Find where the given text appears and provide that cell's center as [X, Y] coordinate. 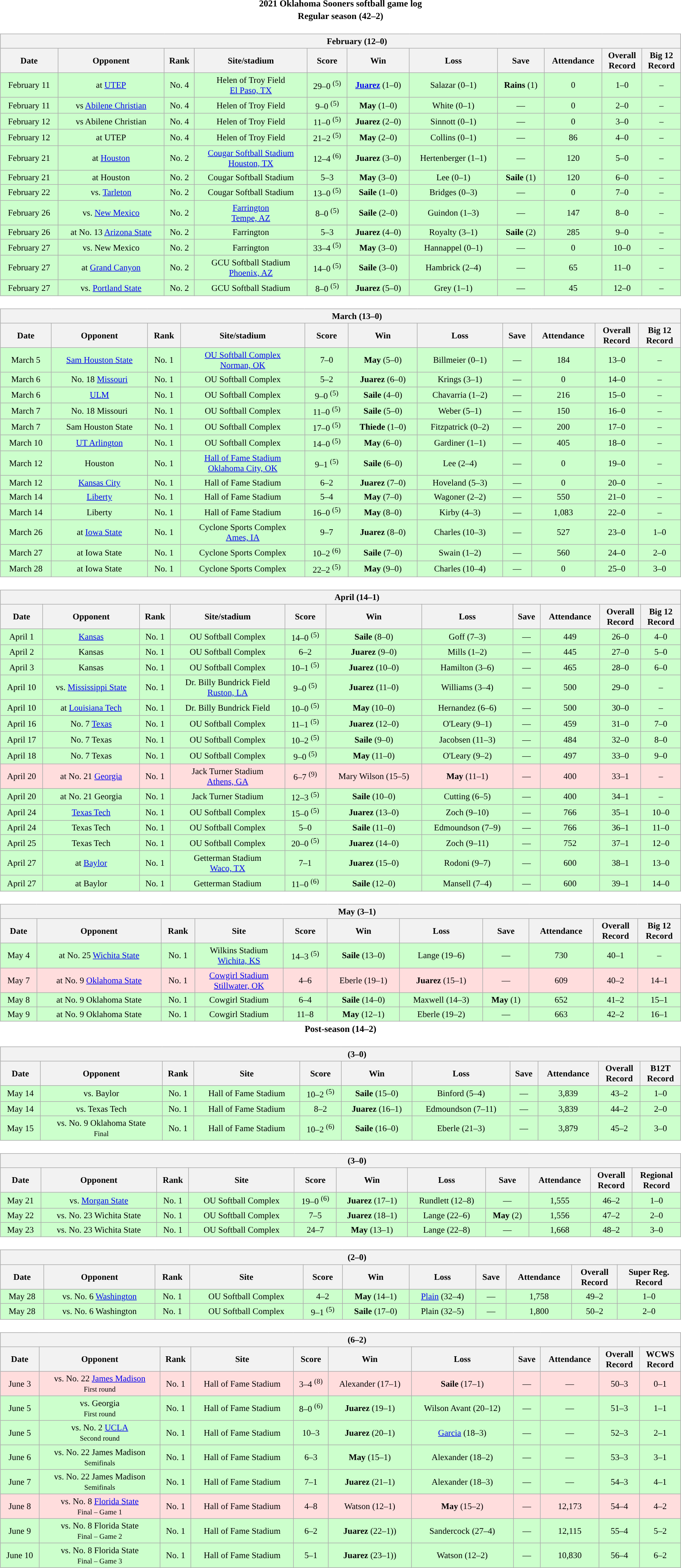
June 7 [20, 1482]
Juarez (5–0) [378, 288]
May (3–1) [340, 912]
March 27 [26, 552]
Saile (17–0) [376, 1311]
April 3 [22, 667]
53–3 [619, 1457]
Juarez (8–0) [383, 532]
Goff (7–3) [467, 636]
GCU Softball Stadium [251, 288]
527 [563, 532]
Salazar (0–1) [453, 85]
19–0 [616, 463]
May (13–1) [372, 1230]
Hambrick (2–4) [453, 268]
ULM [100, 395]
43–2 [619, 1093]
31–0 [620, 724]
Saile (2) [521, 232]
1,668 [559, 1230]
Collins (0–1) [453, 137]
752 [570, 843]
Cyclone Sports ComplexAmes, IA [242, 532]
March 28 [26, 568]
(2–0) [340, 1257]
Lee (0–1) [453, 177]
Swain (1–2) [460, 552]
May (11–1) [467, 776]
Edmoundson (7–9) [467, 828]
45–2 [619, 1128]
40–1 [616, 956]
52–3 [619, 1433]
1,556 [559, 1216]
April 16 [22, 724]
5–1 [311, 1556]
Saile (11–0) [374, 828]
44–2 [619, 1109]
Saile (8–0) [374, 636]
Saile (15–0) [377, 1093]
Hall of Fame StadiumOklahoma City, OK [242, 463]
0–1 [660, 1384]
45 [573, 288]
13–0 (5) [327, 192]
285 [573, 232]
33–4 (5) [327, 247]
Juarez (14–0) [374, 843]
vs. Tarleton [111, 192]
41–2 [616, 1000]
Juarez (15–1) [441, 980]
3–4 (8) [311, 1384]
vs. No. 8 Florida StateFinal – Game 1 [100, 1506]
at Grand Canyon [111, 268]
465 [570, 667]
Juarez (21–1) [370, 1482]
Binford (5–4) [461, 1093]
Juarez (7–0) [383, 482]
Saile (7–0) [383, 552]
WCWSRecord [660, 1359]
42–2 [616, 1014]
May (7–0) [383, 497]
GCU Softball StadiumPhoenix, AZ [251, 268]
30–0 [620, 708]
Jacobsen (11–3) [467, 740]
Saile (3–0) [378, 268]
445 [570, 652]
May (2–0) [378, 137]
27–0 [620, 652]
38–1 [620, 863]
Eberle (19–1) [363, 980]
Hannappel (0–1) [453, 247]
April 25 [22, 843]
17–0 (5) [327, 427]
May (8–0) [383, 512]
vs. Baylor [101, 1093]
86 [573, 137]
Juarez (1–0) [378, 85]
Alexander (17–1) [370, 1384]
150 [563, 411]
O'Leary (9–2) [467, 755]
34–1 [620, 796]
Juarez (17–1) [372, 1200]
26–0 [620, 636]
730 [561, 956]
Juarez (6–0) [383, 379]
Guindon (1–3) [453, 213]
vs. Morgan State [99, 1200]
24–7 [315, 1230]
April 2 [22, 652]
vs. Texas Tech [101, 1109]
UT Arlington [100, 443]
2–1 [660, 1433]
vs. No. 22 James MadisonFirst round [100, 1384]
Thiede (1–0) [383, 427]
16–0 [616, 411]
RegionalRecord [657, 1180]
May (11–0) [374, 755]
Getterman StadiumWaco, TX [228, 863]
15–1 [659, 1000]
Fitzpatrick (0–2) [460, 427]
April 18 [22, 755]
Getterman Stadium [228, 883]
17–0 [616, 427]
550 [563, 497]
Juarez (22–1)) [370, 1531]
24–0 [616, 552]
Lange (22–8) [447, 1230]
June 10 [20, 1556]
10–1 (5) [305, 667]
Cougar Softball StadiumHouston, TX [251, 158]
June 9 [20, 1531]
21–2 (5) [327, 137]
23–0 [616, 532]
Juarez (12–0) [374, 724]
Dr. Billy Bundrick FieldRuston, LA [228, 687]
May (5–0) [383, 360]
vs. GeorgiaFirst round [100, 1408]
6–3 [311, 1457]
May (12–1) [363, 1014]
Gardiner (1–1) [460, 443]
Alexander (18–2) [462, 1457]
Mansell (7–4) [467, 883]
29–0 [620, 687]
May (1–0) [378, 105]
484 [570, 740]
Zoch (9–11) [467, 843]
vs. Mississippi State [91, 687]
Super Reg.Record [649, 1277]
March (13–0) [340, 316]
May 23 [21, 1230]
Lange (22–6) [447, 1216]
7–5 [315, 1216]
8–2 [320, 1109]
16–1 [659, 1014]
Juarez (10–0) [374, 667]
May 4 [19, 956]
Hertenberger (1–1) [453, 158]
1,083 [563, 512]
Williams (3–4) [467, 687]
22–2 (5) [327, 568]
Grey (1–1) [453, 288]
at Louisiana Tech [91, 708]
Chavarria (1–2) [460, 395]
14–1 [659, 980]
405 [563, 443]
May 7 [19, 980]
Eberle (21–3) [461, 1128]
Rodoni (9–7) [467, 863]
497 [570, 755]
May (10–0) [374, 708]
18–0 [616, 443]
1,758 [539, 1296]
652 [561, 1000]
Mills (1–2) [467, 652]
Rundlett (12–8) [447, 1200]
O'Leary (9–1) [467, 724]
29–0 (5) [327, 85]
3–1 [660, 1457]
40–2 [616, 980]
33–0 [620, 755]
March 10 [26, 443]
March 26 [26, 532]
37–1 [620, 843]
vs. Portland State [111, 288]
May 9 [19, 1014]
4–6 [306, 980]
1,800 [539, 1311]
11–0 (6) [305, 883]
May (14–1) [376, 1296]
Eberle (19–2) [441, 1014]
(6–2) [340, 1339]
Garcia (18–3) [462, 1433]
12–4 (6) [327, 158]
Sinnott (0–1) [453, 121]
65 [573, 268]
50–3 [619, 1384]
Cutting (6–5) [467, 796]
May (15–1) [370, 1457]
Juarez (2–0) [378, 121]
11–1 (5) [305, 724]
Saile (16–0) [377, 1128]
Dr. Billy Bundrick Field [228, 708]
Saile (12–0) [374, 883]
April 17 [22, 740]
Wilkins StadiumWichita, KS [239, 956]
Wagoner (2–2) [460, 497]
55–4 [619, 1531]
Billmeier (0–1) [460, 360]
Jack Turner StadiumAthens, GA [228, 776]
May (15–2) [462, 1506]
May (1) [506, 1000]
May (2) [508, 1216]
9–7 [327, 532]
Watson (12–2) [462, 1556]
51–3 [619, 1408]
vs. No. 8 Florida StateFinal – Game 3 [100, 1556]
1,555 [559, 1200]
Kirby (4–3) [460, 512]
Juarez (16–1) [377, 1109]
Juarez (3–0) [378, 158]
June 6 [20, 1457]
10–0 (5) [305, 708]
June 8 [20, 1506]
36–1 [620, 828]
21–0 [616, 497]
Saile (13–0) [363, 956]
April 1 [22, 636]
19–0 (6) [315, 1200]
Hoveland (5–3) [460, 482]
Maxwell (14–3) [441, 1000]
Juarez (20–1) [370, 1433]
Plain (32–4) [442, 1296]
4–1 [660, 1482]
Saile (14–0) [363, 1000]
49–2 [594, 1296]
Plain (32–5) [442, 1311]
White (0–1) [453, 105]
33–1 [620, 776]
20–0 (5) [305, 843]
FarringtonTempe, AZ [251, 213]
May 8 [19, 1000]
May 22 [21, 1216]
Alexander (18–3) [462, 1482]
6–4 [306, 1000]
Juarez (13–0) [374, 812]
Saile (1) [521, 177]
Saile (1–0) [378, 192]
25–0 [616, 568]
11–8 [306, 1014]
39–1 [620, 883]
10,830 [570, 1556]
28–0 [620, 667]
Houston [100, 463]
Wilson Avant (20–12) [462, 1408]
Rains (1) [521, 85]
3,879 [568, 1128]
Watson (12–1) [370, 1506]
184 [563, 360]
Hamilton (3–6) [467, 667]
vs. No. 2 UCLASecond round [100, 1433]
Royalty (3–1) [453, 232]
5–4 [327, 497]
May 15 [21, 1128]
vs. No. 9 Oklahoma StateFinal [101, 1128]
April (14–1) [340, 597]
54–4 [619, 1506]
Weber (5–1) [460, 411]
B12TRecord [660, 1073]
560 [563, 552]
1–1 [660, 1408]
at No. 25 Wichita State [99, 956]
32–0 [620, 740]
35–1 [620, 812]
Edmoundson (7–11) [461, 1109]
May (9–0) [383, 568]
16–0 (5) [327, 512]
February (12–0) [340, 41]
February 22 [29, 192]
Saile (10–0) [374, 796]
at No. 13 Arizona State [111, 232]
Zoch (9–10) [467, 812]
Saile (9–0) [374, 740]
Lange (19–6) [441, 956]
56–4 [619, 1556]
15–0 [616, 395]
Saile (5–0) [383, 411]
15–0 (5) [305, 812]
May (6–0) [383, 443]
Lee (2–4) [460, 463]
Saile (17–1) [462, 1384]
54–3 [619, 1482]
459 [570, 724]
46–2 [611, 1200]
Juarez (18–1) [372, 1216]
216 [563, 395]
663 [561, 1014]
8–0 (6) [311, 1408]
12,115 [570, 1531]
Charles (10–3) [460, 532]
4–8 [311, 1506]
609 [561, 980]
22–0 [616, 512]
12,173 [570, 1506]
Juarez (9–0) [374, 652]
Hernandez (6–6) [467, 708]
20–0 [616, 482]
6–7 (9) [305, 776]
Kansas City [100, 482]
50–2 [594, 1311]
March 5 [26, 360]
Sandercock (27–4) [462, 1531]
Krings (3–1) [460, 379]
Charles (10–4) [460, 568]
Juarez (15–0) [374, 863]
vs. No. 8 Florida StateFinal – Game 2 [100, 1531]
Juarez (19–1) [370, 1408]
48–2 [611, 1230]
449 [570, 636]
Juarez (11–0) [374, 687]
May 21 [21, 1200]
14–3 (5) [306, 956]
200 [563, 427]
10–3 [311, 1433]
Juarez (4–0) [378, 232]
Saile (2–0) [378, 213]
Saile (4–0) [383, 395]
OU Softball ComplexNorman, OK [242, 360]
Bridges (0–3) [453, 192]
147 [573, 213]
12–3 (5) [305, 796]
Saile (6–0) [383, 463]
Juarez (23–1)) [370, 1556]
June 3 [20, 1384]
47–2 [611, 1216]
Mary Wilson (15–5) [374, 776]
Jack Turner Stadium [228, 796]
Helen of Troy FieldEl Paso, TX [251, 85]
Cowgirl StadiumStillwater, OK [239, 980]
